Detect which cell encompasses the target text, then output its (X, Y) center coordinate. 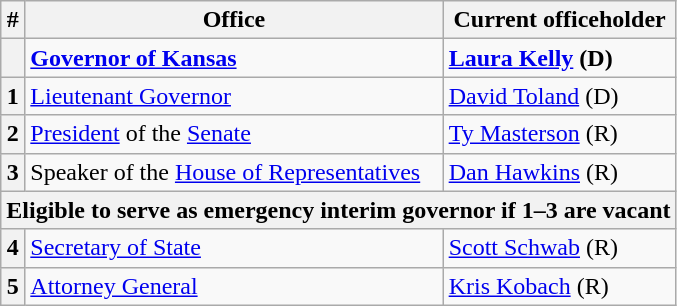
Eligible to serve as emergency interim governor if 1–3 are vacant (338, 210)
Attorney General (234, 286)
4 (13, 248)
5 (13, 286)
Ty Masterson (R) (560, 134)
Laura Kelly (D) (560, 58)
Dan Hawkins (R) (560, 172)
Governor of Kansas (234, 58)
Office (234, 20)
Secretary of State (234, 248)
President of the Senate (234, 134)
Lieutenant Governor (234, 96)
1 (13, 96)
Kris Kobach (R) (560, 286)
2 (13, 134)
# (13, 20)
David Toland (D) (560, 96)
3 (13, 172)
Scott Schwab (R) (560, 248)
Speaker of the House of Representatives (234, 172)
Current officeholder (560, 20)
